Capture the cell that displays the provided text and extract its [X, Y] central coordinate. 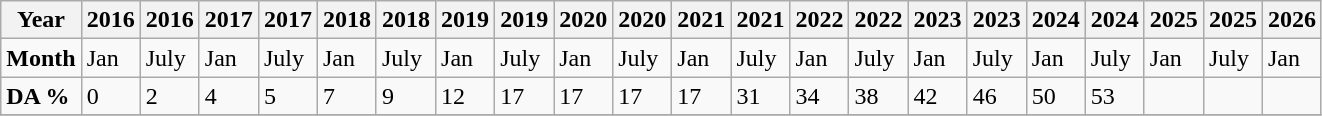
38 [878, 96]
4 [228, 96]
12 [466, 96]
2026 [1292, 20]
42 [938, 96]
5 [288, 96]
2 [170, 96]
34 [820, 96]
0 [110, 96]
7 [346, 96]
50 [1056, 96]
9 [406, 96]
53 [1114, 96]
31 [760, 96]
DA % [41, 96]
Year [41, 20]
Month [41, 58]
46 [996, 96]
